Determine the [X, Y] coordinate at the center of the cell enclosing the given text.  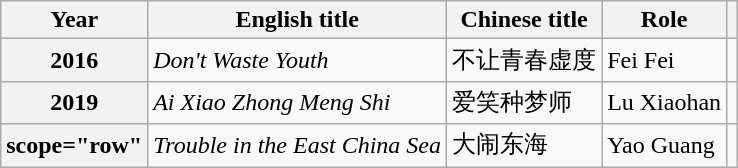
Lu Xiaohan [664, 102]
Fei Fei [664, 60]
Role [664, 20]
2016 [74, 60]
scope="row" [74, 146]
Trouble in the East China Sea [298, 146]
Year [74, 20]
Ai Xiao Zhong Meng Shi [298, 102]
English title [298, 20]
大闹东海 [524, 146]
Don't Waste Youth [298, 60]
Chinese title [524, 20]
Yao Guang [664, 146]
爱笑种梦师 [524, 102]
2019 [74, 102]
不让青春虚度 [524, 60]
